Extract the [x, y] coordinate from the center of the cell holding the provided text.  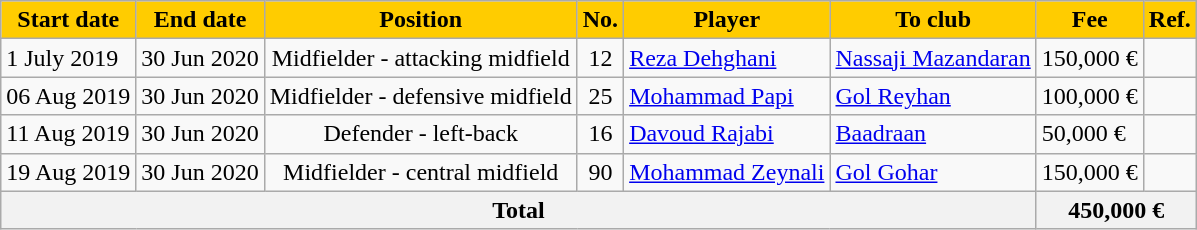
19 Aug 2019 [68, 172]
Midfielder - central midfield [420, 172]
No. [600, 20]
Total [519, 210]
Baadraan [933, 134]
Mohammad Papi [727, 96]
Fee [1090, 20]
100,000 € [1090, 96]
Davoud Rajabi [727, 134]
25 [600, 96]
90 [600, 172]
50,000 € [1090, 134]
Defender - left-back [420, 134]
To club [933, 20]
Position [420, 20]
450,000 € [1116, 210]
End date [200, 20]
1 July 2019 [68, 58]
06 Aug 2019 [68, 96]
Gol Gohar [933, 172]
Nassaji Mazandaran [933, 58]
16 [600, 134]
Midfielder - defensive midfield [420, 96]
Midfielder - attacking midfield [420, 58]
Gol Reyhan [933, 96]
Start date [68, 20]
Reza Dehghani [727, 58]
Player [727, 20]
Mohammad Zeynali [727, 172]
Ref. [1170, 20]
11 Aug 2019 [68, 134]
12 [600, 58]
